Identify which cell holds the provided text, then report its [X, Y] central coordinate. 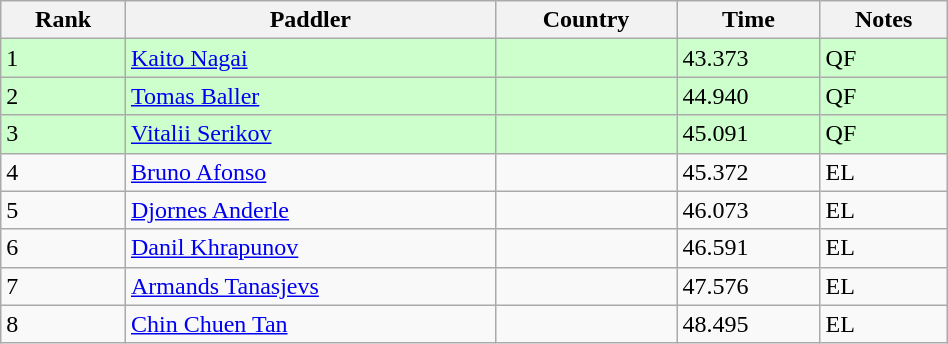
Djornes Anderle [310, 210]
Tomas Baller [310, 96]
7 [64, 286]
Time [748, 20]
47.576 [748, 286]
Country [586, 20]
5 [64, 210]
1 [64, 58]
Vitalii Serikov [310, 134]
4 [64, 172]
3 [64, 134]
45.091 [748, 134]
48.495 [748, 324]
43.373 [748, 58]
6 [64, 248]
Armands Tanasjevs [310, 286]
Chin Chuen Tan [310, 324]
45.372 [748, 172]
Bruno Afonso [310, 172]
44.940 [748, 96]
46.591 [748, 248]
Danil Khrapunov [310, 248]
8 [64, 324]
Notes [884, 20]
46.073 [748, 210]
2 [64, 96]
Paddler [310, 20]
Rank [64, 20]
Kaito Nagai [310, 58]
